Capture the cell that displays the provided text and extract its [X, Y] central coordinate. 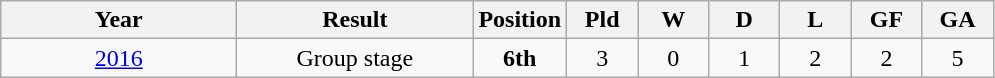
5 [958, 58]
3 [602, 58]
W [674, 20]
L [816, 20]
6th [520, 58]
1 [744, 58]
Group stage [355, 58]
Position [520, 20]
0 [674, 58]
D [744, 20]
Result [355, 20]
GA [958, 20]
GF [886, 20]
2016 [119, 58]
Year [119, 20]
Pld [602, 20]
